Find where the given text appears and provide that cell's center as [x, y] coordinate. 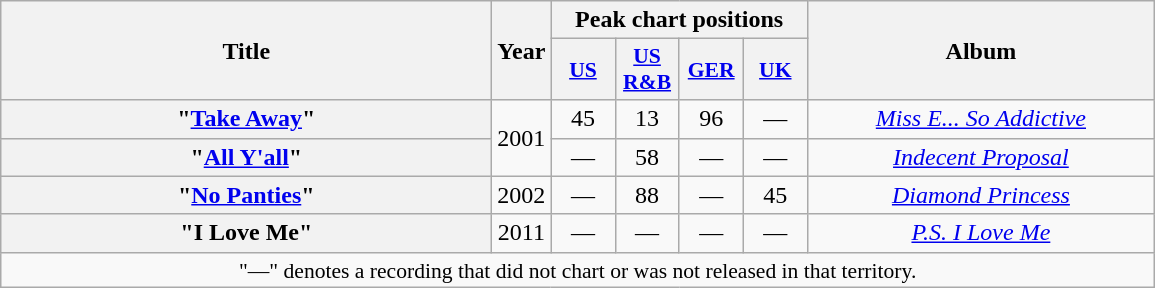
"—" denotes a recording that did not chart or was not released in that territory. [578, 270]
13 [647, 119]
Diamond Princess [980, 195]
2002 [522, 195]
"I Love Me" [246, 233]
88 [647, 195]
UK [775, 70]
Title [246, 50]
"Take Away" [246, 119]
Indecent Proposal [980, 157]
58 [647, 157]
Peak chart positions [679, 20]
P.S. I Love Me [980, 233]
2001 [522, 138]
Album [980, 50]
"No Panties" [246, 195]
2011 [522, 233]
Year [522, 50]
"All Y'all" [246, 157]
Miss E... So Addictive [980, 119]
US [583, 70]
GER [711, 70]
USR&B [647, 70]
96 [711, 119]
